Scan for the cell matching the given text and deliver its (X, Y) coordinate at center. 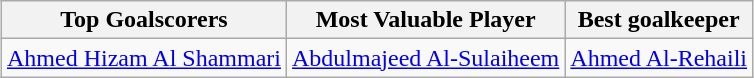
Best goalkeeper (659, 20)
Abdulmajeed Al-Sulaiheem (425, 58)
Ahmed Hizam Al Shammari (144, 58)
Top Goalscorers (144, 20)
Most Valuable Player (425, 20)
Ahmed Al-Rehaili (659, 58)
